Capture the cell that displays the provided text and extract its (x, y) central coordinate. 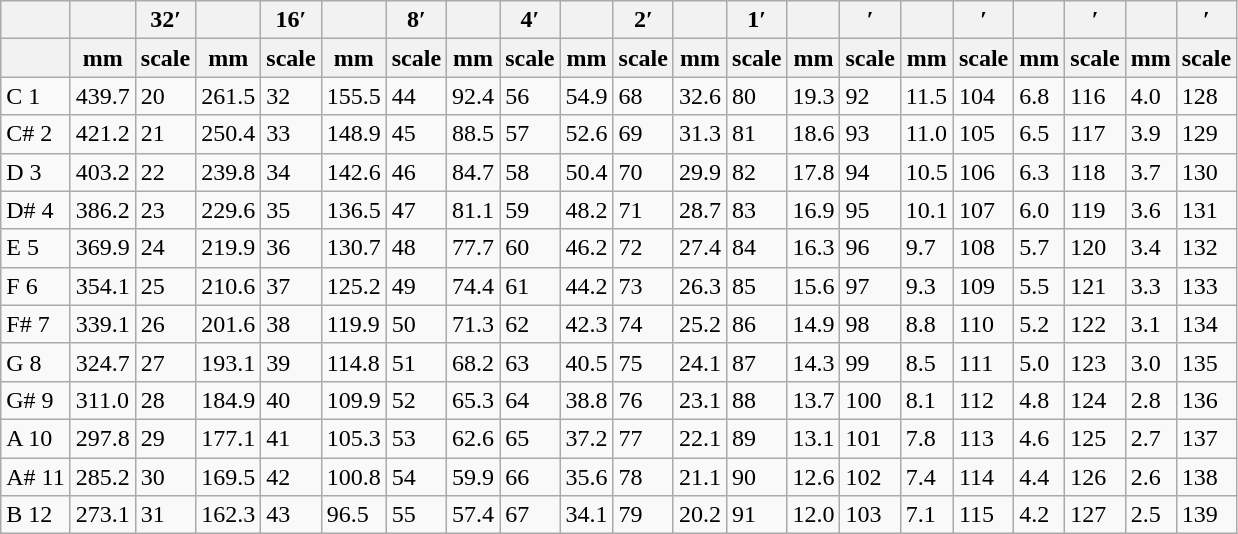
133 (1206, 286)
137 (1206, 438)
297.8 (102, 438)
40.5 (586, 362)
G# 9 (36, 400)
34 (291, 172)
135 (1206, 362)
162.3 (228, 515)
86 (757, 324)
67 (530, 515)
69 (643, 134)
22 (165, 172)
30 (165, 477)
128 (1206, 96)
113 (983, 438)
3.4 (1150, 248)
386.2 (102, 210)
6.3 (1040, 172)
106 (983, 172)
A# 11 (36, 477)
3.7 (1150, 172)
219.9 (228, 248)
32 (291, 96)
25 (165, 286)
119.9 (354, 324)
136.5 (354, 210)
43 (291, 515)
93 (870, 134)
55 (416, 515)
77.7 (474, 248)
3.3 (1150, 286)
285.2 (102, 477)
F# 7 (36, 324)
C# 2 (36, 134)
210.6 (228, 286)
6.8 (1040, 96)
16.9 (814, 210)
5.0 (1040, 362)
116 (1095, 96)
4.8 (1040, 400)
14.9 (814, 324)
57 (530, 134)
105.3 (354, 438)
26.3 (700, 286)
82 (757, 172)
129 (1206, 134)
10.1 (926, 210)
48.2 (586, 210)
74 (643, 324)
A 10 (36, 438)
125.2 (354, 286)
7.4 (926, 477)
41 (291, 438)
88 (757, 400)
35 (291, 210)
31 (165, 515)
29 (165, 438)
24 (165, 248)
6.5 (1040, 134)
193.1 (228, 362)
58 (530, 172)
37.2 (586, 438)
136 (1206, 400)
2.5 (1150, 515)
4.2 (1040, 515)
184.9 (228, 400)
38.8 (586, 400)
78 (643, 477)
13.7 (814, 400)
5.7 (1040, 248)
5.2 (1040, 324)
68.2 (474, 362)
16′ (291, 20)
104 (983, 96)
20.2 (700, 515)
21.1 (700, 477)
119 (1095, 210)
130.7 (354, 248)
100 (870, 400)
201.6 (228, 324)
114.8 (354, 362)
142.6 (354, 172)
72 (643, 248)
250.4 (228, 134)
1′ (757, 20)
59.9 (474, 477)
239.8 (228, 172)
44.2 (586, 286)
51 (416, 362)
120 (1095, 248)
32′ (165, 20)
10.5 (926, 172)
4.4 (1040, 477)
114 (983, 477)
38 (291, 324)
80 (757, 96)
19.3 (814, 96)
23.1 (700, 400)
105 (983, 134)
61 (530, 286)
130 (1206, 172)
115 (983, 515)
7.8 (926, 438)
3.1 (1150, 324)
56 (530, 96)
88.5 (474, 134)
92.4 (474, 96)
52 (416, 400)
122 (1095, 324)
64 (530, 400)
2′ (643, 20)
G 8 (36, 362)
16.3 (814, 248)
71 (643, 210)
57.4 (474, 515)
11.5 (926, 96)
148.9 (354, 134)
70 (643, 172)
126 (1095, 477)
28.7 (700, 210)
39 (291, 362)
8.1 (926, 400)
73 (643, 286)
77 (643, 438)
112 (983, 400)
79 (643, 515)
6.0 (1040, 210)
155.5 (354, 96)
2.8 (1150, 400)
24.1 (700, 362)
31.3 (700, 134)
121 (1095, 286)
111 (983, 362)
109 (983, 286)
75 (643, 362)
44 (416, 96)
52.6 (586, 134)
D 3 (36, 172)
32.6 (700, 96)
27 (165, 362)
D# 4 (36, 210)
169.5 (228, 477)
403.2 (102, 172)
83 (757, 210)
9.3 (926, 286)
18.6 (814, 134)
177.1 (228, 438)
20 (165, 96)
311.0 (102, 400)
84 (757, 248)
50 (416, 324)
23 (165, 210)
90 (757, 477)
87 (757, 362)
125 (1095, 438)
48 (416, 248)
37 (291, 286)
101 (870, 438)
94 (870, 172)
76 (643, 400)
74.4 (474, 286)
324.7 (102, 362)
71.3 (474, 324)
102 (870, 477)
59 (530, 210)
103 (870, 515)
109.9 (354, 400)
132 (1206, 248)
46 (416, 172)
17.8 (814, 172)
123 (1095, 362)
95 (870, 210)
110 (983, 324)
229.6 (228, 210)
4′ (530, 20)
369.9 (102, 248)
8′ (416, 20)
96 (870, 248)
22.1 (700, 438)
47 (416, 210)
53 (416, 438)
12.6 (814, 477)
54.9 (586, 96)
3.6 (1150, 210)
81 (757, 134)
11.0 (926, 134)
131 (1206, 210)
99 (870, 362)
107 (983, 210)
91 (757, 515)
F 6 (36, 286)
13.1 (814, 438)
25.2 (700, 324)
7.1 (926, 515)
117 (1095, 134)
21 (165, 134)
35.6 (586, 477)
29.9 (700, 172)
89 (757, 438)
28 (165, 400)
E 5 (36, 248)
45 (416, 134)
12.0 (814, 515)
4.0 (1150, 96)
36 (291, 248)
98 (870, 324)
14.3 (814, 362)
15.6 (814, 286)
8.8 (926, 324)
127 (1095, 515)
49 (416, 286)
65.3 (474, 400)
B 12 (36, 515)
261.5 (228, 96)
40 (291, 400)
46.2 (586, 248)
26 (165, 324)
54 (416, 477)
134 (1206, 324)
84.7 (474, 172)
108 (983, 248)
3.9 (1150, 134)
42.3 (586, 324)
33 (291, 134)
9.7 (926, 248)
42 (291, 477)
100.8 (354, 477)
81.1 (474, 210)
2.6 (1150, 477)
339.1 (102, 324)
139 (1206, 515)
C 1 (36, 96)
68 (643, 96)
62.6 (474, 438)
50.4 (586, 172)
27.4 (700, 248)
85 (757, 286)
118 (1095, 172)
273.1 (102, 515)
354.1 (102, 286)
3.0 (1150, 362)
66 (530, 477)
5.5 (1040, 286)
4.6 (1040, 438)
421.2 (102, 134)
63 (530, 362)
124 (1095, 400)
97 (870, 286)
96.5 (354, 515)
92 (870, 96)
8.5 (926, 362)
34.1 (586, 515)
439.7 (102, 96)
62 (530, 324)
138 (1206, 477)
65 (530, 438)
2.7 (1150, 438)
60 (530, 248)
